Find where the given text appears and provide that cell's center as (X, Y) coordinate. 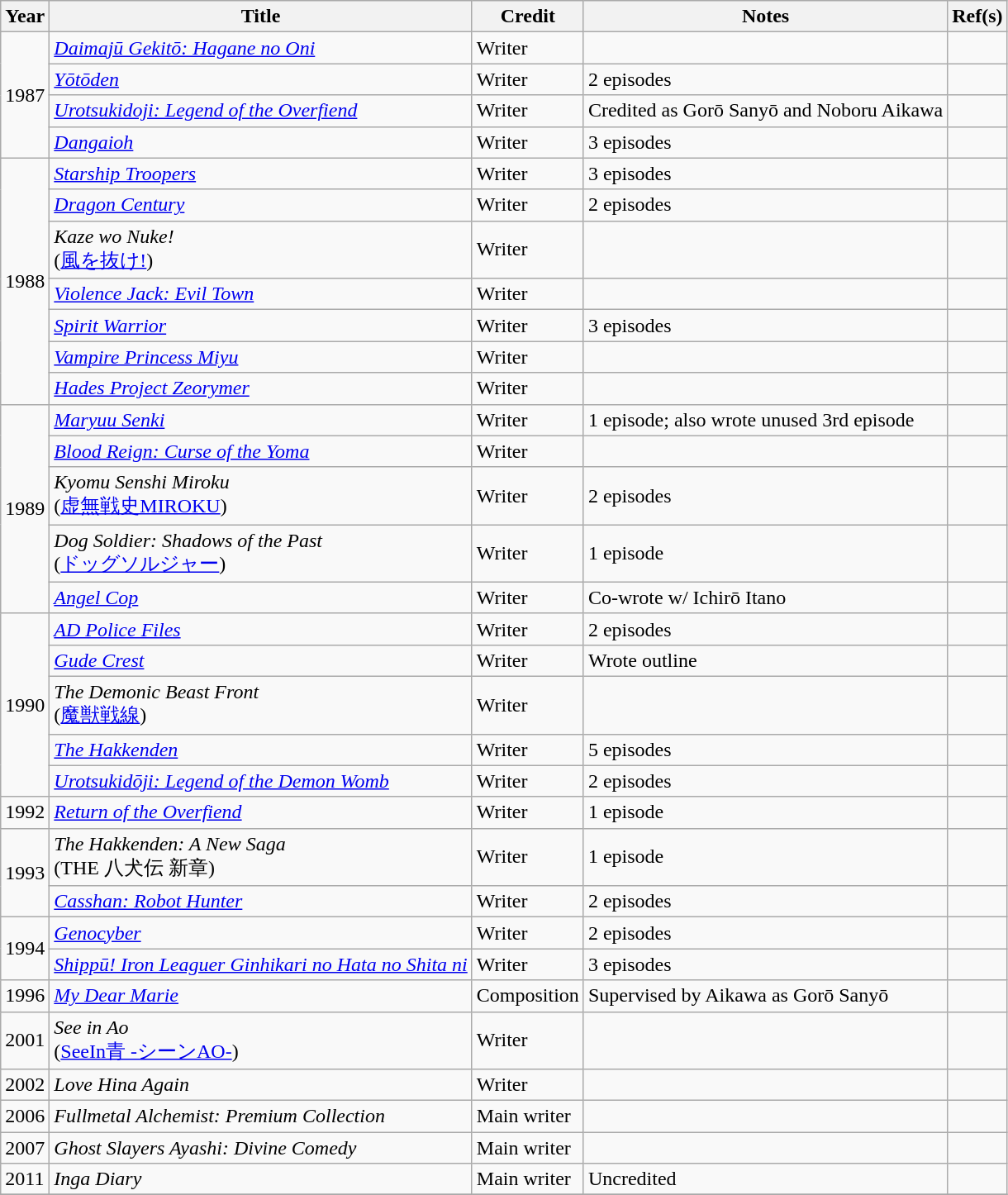
5 episodes (765, 750)
Urotsukidōji: Legend of the Demon Womb (261, 781)
Love Hina Again (261, 1085)
Supervised by Aikawa as Gorō Sanyō (765, 996)
My Dear Marie (261, 996)
Maryuu Senki (261, 420)
Hades Project Zeorymer (261, 388)
Dragon Century (261, 205)
Starship Troopers (261, 174)
Return of the Overfiend (261, 812)
2001 (25, 1040)
Blood Reign: Curse of the Yoma (261, 451)
Fullmetal Alchemist: Premium Collection (261, 1116)
The Hakkenden (261, 750)
1994 (25, 949)
Kaze wo Nuke!(風を抜け!) (261, 250)
Angel Cop (261, 597)
Title (261, 17)
1992 (25, 812)
1996 (25, 996)
2006 (25, 1116)
1988 (25, 281)
1989 (25, 509)
2002 (25, 1085)
Dog Soldier: Shadows of the Past(ドッグソルジャー) (261, 554)
Vampire Princess Miyu (261, 357)
Year (25, 17)
Casshan: Robot Hunter (261, 902)
Kyomu Senshi Miroku(虚無戦史MIROKU) (261, 496)
The Demonic Beast Front(魔獣戦線) (261, 705)
Daimajū Gekitō: Hagane no Oni (261, 48)
Credited as Gorō Sanyō and Noboru Aikawa (765, 111)
Dangaioh (261, 142)
AD Police Files (261, 629)
1987 (25, 95)
Spirit Warrior (261, 326)
Ghost Slayers Ayashi: Divine Comedy (261, 1148)
Violence Jack: Evil Town (261, 294)
Composition (527, 996)
Genocyber (261, 933)
Notes (765, 17)
Credit (527, 17)
Uncredited (765, 1179)
Gude Crest (261, 660)
1993 (25, 873)
Inga Diary (261, 1179)
Urotsukidoji: Legend of the Overfiend (261, 111)
Shippū! Iron Leaguer Ginhikari no Hata no Shita ni (261, 964)
Yōtōden (261, 79)
Wrote outline (765, 660)
See in Ao(SeeIn青 -シーンAO-) (261, 1040)
Co-wrote w/ Ichirō Itano (765, 597)
1 episode; also wrote unused 3rd episode (765, 420)
2007 (25, 1148)
The Hakkenden: A New Saga(THE 八犬伝 新章) (261, 857)
1990 (25, 705)
2011 (25, 1179)
Ref(s) (977, 17)
